Provide the (x, y) coordinate of the cell's center where the given text is located.  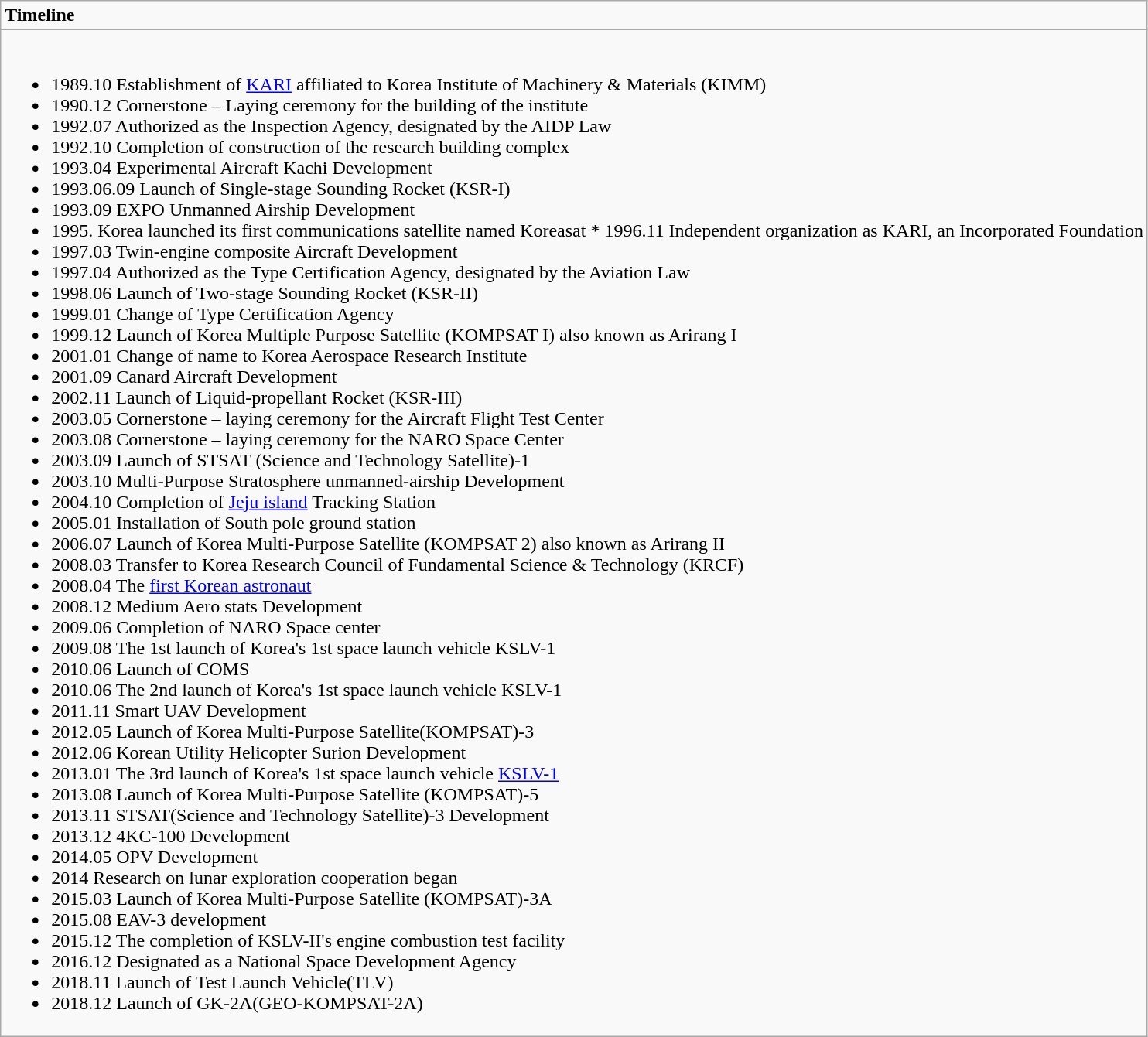
Timeline (574, 15)
